Determine the (X, Y) coordinate at the center of the cell enclosing the given text.  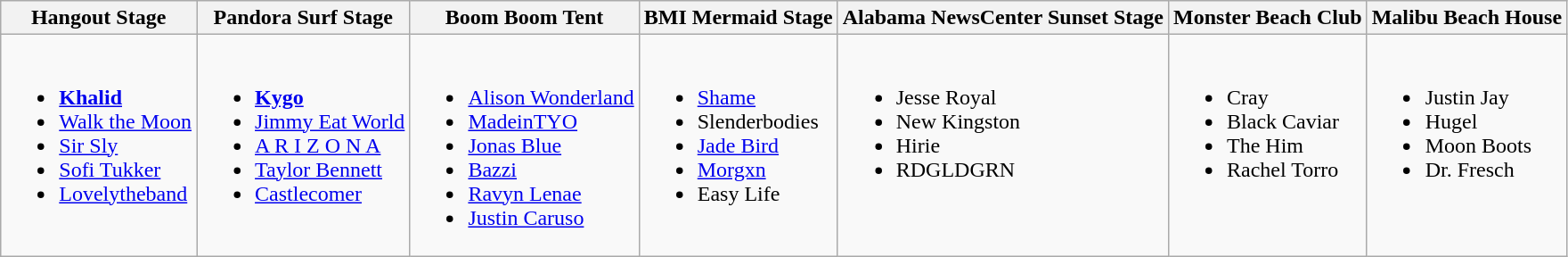
Alison WonderlandMadeinTYOJonas BlueBazziRavyn LenaeJustin Caruso (524, 145)
Hangout Stage (99, 18)
KygoJimmy Eat WorldA R I Z O N ATaylor BennettCastlecomer (303, 145)
Justin JayHugelMoon BootsDr. Fresch (1466, 145)
Alabama NewsCenter Sunset Stage (1003, 18)
Jesse RoyalNew KingstonHirieRDGLDGRN (1003, 145)
Pandora Surf Stage (303, 18)
Malibu Beach House (1466, 18)
CrayBlack CaviarThe HimRachel Torro (1269, 145)
Monster Beach Club (1269, 18)
KhalidWalk the MoonSir SlySofi TukkerLovelytheband (99, 145)
Boom Boom Tent (524, 18)
ShameSlenderbodiesJade BirdMorgxnEasy Life (738, 145)
BMI Mermaid Stage (738, 18)
